Capture the cell that displays the provided text and extract its [X, Y] central coordinate. 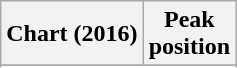
Chart (2016) [72, 34]
Peakposition [189, 34]
